Provide the [x, y] coordinate of the cell's center where the given text is located.  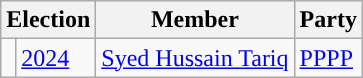
2024 [56, 58]
Syed Hussain Tariq [195, 58]
PPPP [328, 58]
Election [48, 20]
Member [195, 20]
Party [328, 20]
